For the text-containing cell, return its midpoint in [x, y] coordinate format. 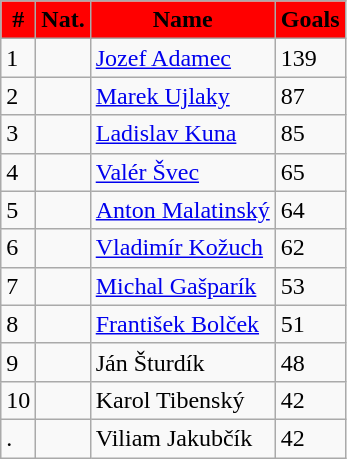
62 [310, 248]
Ladislav Kuna [182, 134]
Viliam Jakubčík [182, 438]
Valér Švec [182, 172]
. [18, 438]
4 [18, 172]
85 [310, 134]
64 [310, 210]
9 [18, 362]
Michal Gašparík [182, 286]
3 [18, 134]
František Bolček [182, 324]
48 [310, 362]
139 [310, 58]
65 [310, 172]
87 [310, 96]
51 [310, 324]
6 [18, 248]
Vladimír Kožuch [182, 248]
10 [18, 400]
Karol Tibenský [182, 400]
Goals [310, 20]
Marek Ujlaky [182, 96]
# [18, 20]
8 [18, 324]
Nat. [63, 20]
Anton Malatinský [182, 210]
Ján Šturdík [182, 362]
5 [18, 210]
1 [18, 58]
Name [182, 20]
53 [310, 286]
2 [18, 96]
Jozef Adamec [182, 58]
7 [18, 286]
